For the text-containing cell, return its midpoint in [X, Y] coordinate format. 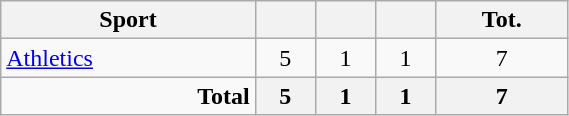
Total [128, 96]
Athletics [128, 58]
Tot. [502, 20]
Sport [128, 20]
